From the cell containing the given text, extract its center point as [x, y] coordinate. 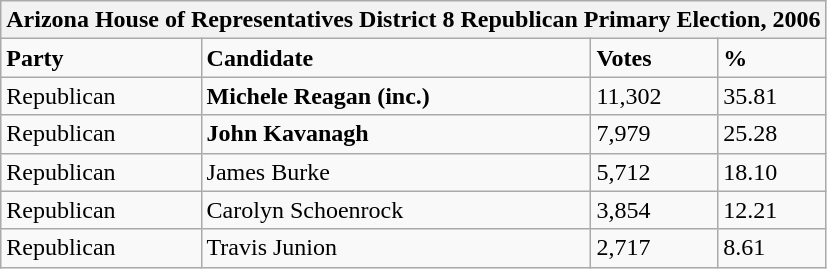
Votes [654, 58]
Candidate [396, 58]
35.81 [772, 96]
8.61 [772, 248]
25.28 [772, 134]
Party [101, 58]
2,717 [654, 248]
Arizona House of Representatives District 8 Republican Primary Election, 2006 [414, 20]
Michele Reagan (inc.) [396, 96]
7,979 [654, 134]
5,712 [654, 172]
18.10 [772, 172]
Carolyn Schoenrock [396, 210]
James Burke [396, 172]
Travis Junion [396, 248]
John Kavanagh [396, 134]
11,302 [654, 96]
12.21 [772, 210]
% [772, 58]
3,854 [654, 210]
